Provide the (X, Y) coordinate of the cell's center where the given text is located.  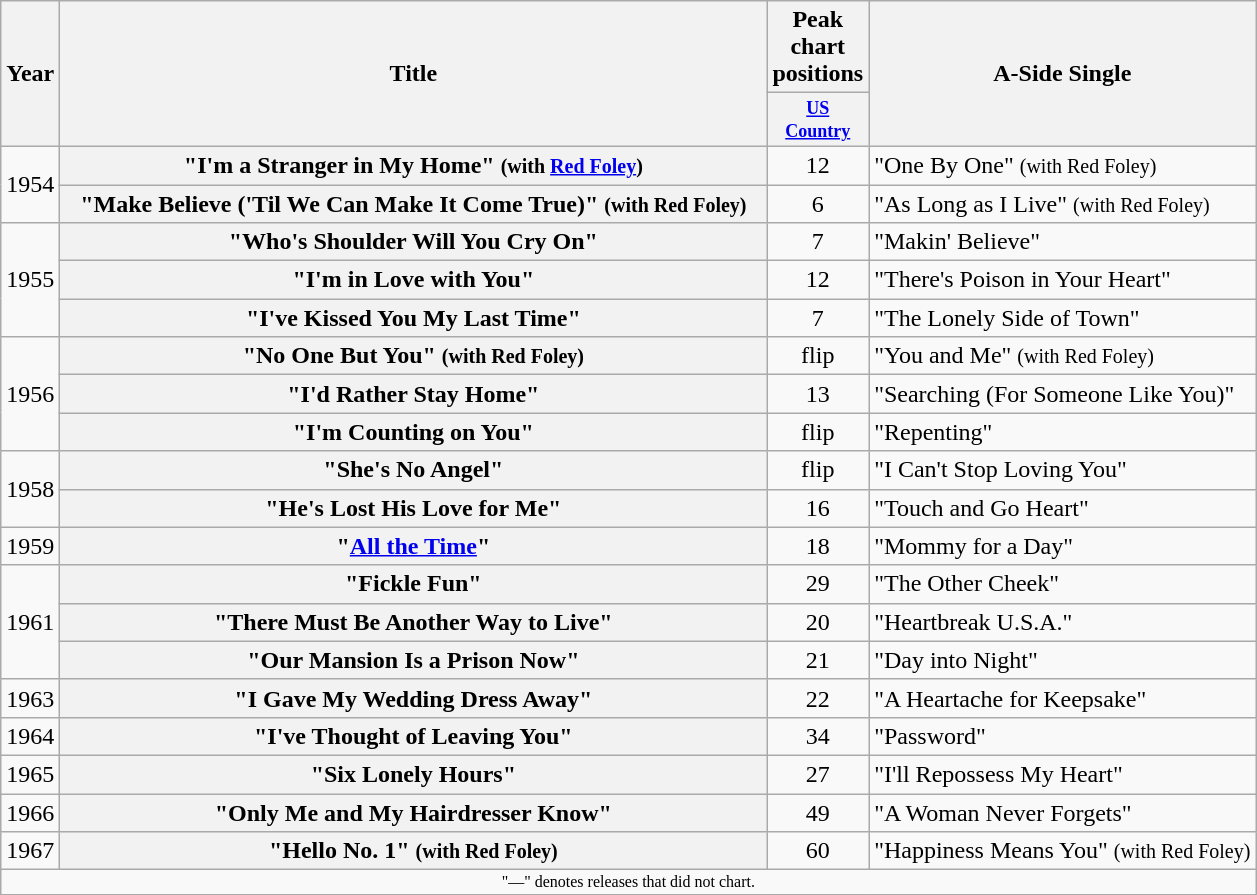
"Our Mansion Is a Prison Now" (414, 660)
"Fickle Fun" (414, 584)
"I'm in Love with You" (414, 280)
27 (818, 774)
"I'd Rather Stay Home" (414, 394)
Title (414, 74)
"Day into Night" (1062, 660)
"The Other Cheek" (1062, 584)
"Makin' Believe" (1062, 242)
"All the Time" (414, 546)
34 (818, 736)
29 (818, 584)
"I Gave My Wedding Dress Away" (414, 698)
"She's No Angel" (414, 470)
"—" denotes releases that did not chart. (628, 882)
"Searching (For Someone Like You)" (1062, 394)
"No One But You" (with Red Foley) (414, 356)
21 (818, 660)
Year (30, 74)
"You and Me" (with Red Foley) (1062, 356)
"I'm a Stranger in My Home" (with Red Foley) (414, 165)
60 (818, 851)
"Make Believe ('Til We Can Make It Come True)" (with Red Foley) (414, 204)
18 (818, 546)
16 (818, 508)
"Touch and Go Heart" (1062, 508)
1964 (30, 736)
"Mommy for a Day" (1062, 546)
6 (818, 204)
"There's Poison in Your Heart" (1062, 280)
"I Can't Stop Loving You" (1062, 470)
"Who's Shoulder Will You Cry On" (414, 242)
"The Lonely Side of Town" (1062, 318)
1965 (30, 774)
USCountry (818, 120)
A-Side Single (1062, 74)
20 (818, 622)
1959 (30, 546)
"As Long as I Live" (with Red Foley) (1062, 204)
"Happiness Means You" (with Red Foley) (1062, 851)
"Only Me and My Hairdresser Know" (414, 813)
"Password" (1062, 736)
"There Must Be Another Way to Live" (414, 622)
22 (818, 698)
1955 (30, 280)
1958 (30, 489)
49 (818, 813)
"I'm Counting on You" (414, 432)
1956 (30, 394)
"Six Lonely Hours" (414, 774)
"A Woman Never Forgets" (1062, 813)
1967 (30, 851)
"I'll Repossess My Heart" (1062, 774)
"One By One" (with Red Foley) (1062, 165)
13 (818, 394)
"A Heartache for Keepsake" (1062, 698)
Peak chart positions (818, 47)
1961 (30, 622)
1963 (30, 698)
"I've Thought of Leaving You" (414, 736)
1954 (30, 184)
"He's Lost His Love for Me" (414, 508)
1966 (30, 813)
"Hello No. 1" (with Red Foley) (414, 851)
"I've Kissed You My Last Time" (414, 318)
"Repenting" (1062, 432)
"Heartbreak U.S.A." (1062, 622)
